Scan for the cell matching the given text and deliver its (x, y) coordinate at center. 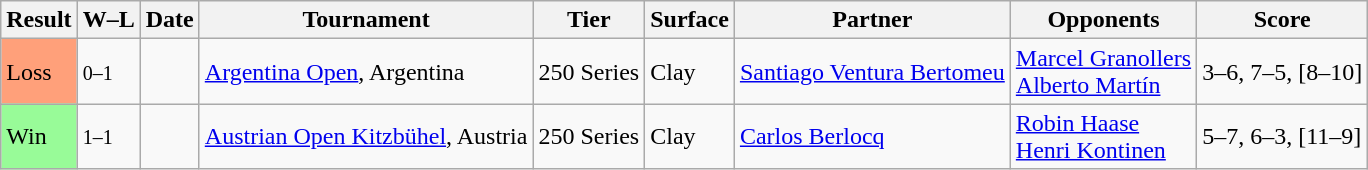
Win (39, 136)
Santiago Ventura Bertomeu (872, 72)
Surface (690, 20)
Argentina Open, Argentina (366, 72)
Date (170, 20)
Marcel Granollers Alberto Martín (1103, 72)
5–7, 6–3, [11–9] (1282, 136)
Partner (872, 20)
0–1 (108, 72)
Austrian Open Kitzbühel, Austria (366, 136)
Score (1282, 20)
Carlos Berlocq (872, 136)
Loss (39, 72)
Robin Haase Henri Kontinen (1103, 136)
W–L (108, 20)
Result (39, 20)
Tournament (366, 20)
3–6, 7–5, [8–10] (1282, 72)
Opponents (1103, 20)
Tier (589, 20)
1–1 (108, 136)
